Output the [X, Y] coordinate of the center of the cell containing the given text.  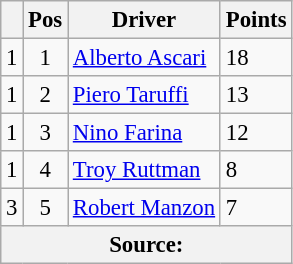
12 [256, 133]
Driver [144, 20]
7 [256, 208]
Robert Manzon [144, 208]
5 [46, 208]
Nino Farina [144, 133]
13 [256, 95]
Source: [146, 245]
18 [256, 58]
Points [256, 20]
2 [46, 95]
Troy Ruttman [144, 170]
8 [256, 170]
Piero Taruffi [144, 95]
Alberto Ascari [144, 58]
4 [46, 170]
Pos [46, 20]
